Capture the cell that displays the provided text and extract its (X, Y) central coordinate. 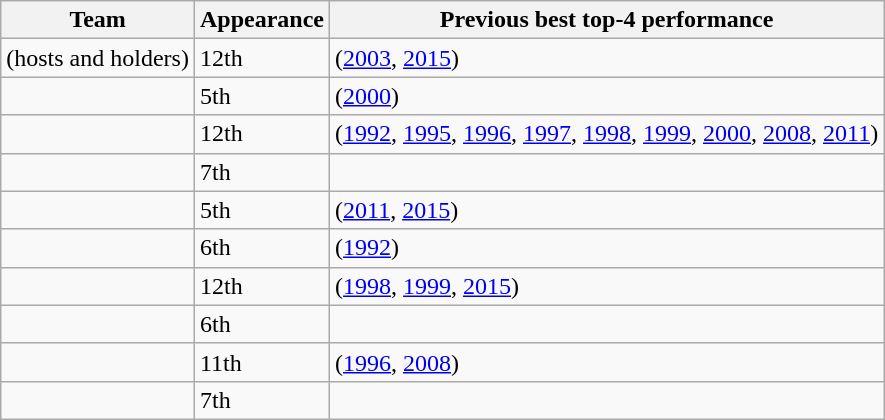
Appearance (262, 20)
(hosts and holders) (98, 58)
Team (98, 20)
Previous best top-4 performance (607, 20)
(2011, 2015) (607, 210)
(1992) (607, 248)
(2000) (607, 96)
11th (262, 362)
(1998, 1999, 2015) (607, 286)
(1992, 1995, 1996, 1997, 1998, 1999, 2000, 2008, 2011) (607, 134)
(1996, 2008) (607, 362)
(2003, 2015) (607, 58)
